From the cell containing the given text, extract its center point as (X, Y) coordinate. 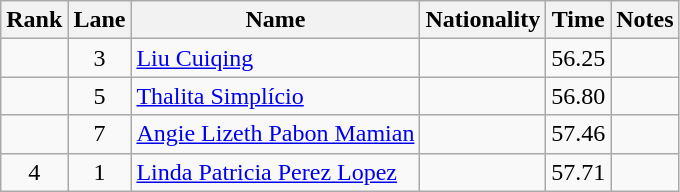
Liu Cuiqing (276, 58)
Angie Lizeth Pabon Mamian (276, 134)
3 (100, 58)
7 (100, 134)
Nationality (483, 20)
Notes (645, 20)
Thalita Simplício (276, 96)
4 (34, 172)
57.71 (578, 172)
Time (578, 20)
1 (100, 172)
56.25 (578, 58)
56.80 (578, 96)
5 (100, 96)
Name (276, 20)
57.46 (578, 134)
Linda Patricia Perez Lopez (276, 172)
Rank (34, 20)
Lane (100, 20)
